From the cell containing the given text, extract its center point as (X, Y) coordinate. 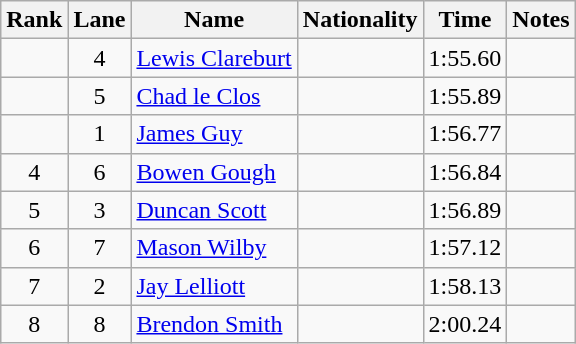
1:56.84 (465, 172)
1:58.13 (465, 286)
Duncan Scott (214, 210)
Nationality (360, 20)
Time (465, 20)
Brendon Smith (214, 324)
1:57.12 (465, 248)
Name (214, 20)
Chad le Clos (214, 96)
3 (100, 210)
Notes (541, 20)
2:00.24 (465, 324)
1:56.89 (465, 210)
2 (100, 286)
Lane (100, 20)
Rank (34, 20)
1:55.89 (465, 96)
James Guy (214, 134)
Jay Lelliott (214, 286)
1:55.60 (465, 58)
1 (100, 134)
1:56.77 (465, 134)
Mason Wilby (214, 248)
Bowen Gough (214, 172)
Lewis Clareburt (214, 58)
